Find where the given text appears and provide that cell's center as (X, Y) coordinate. 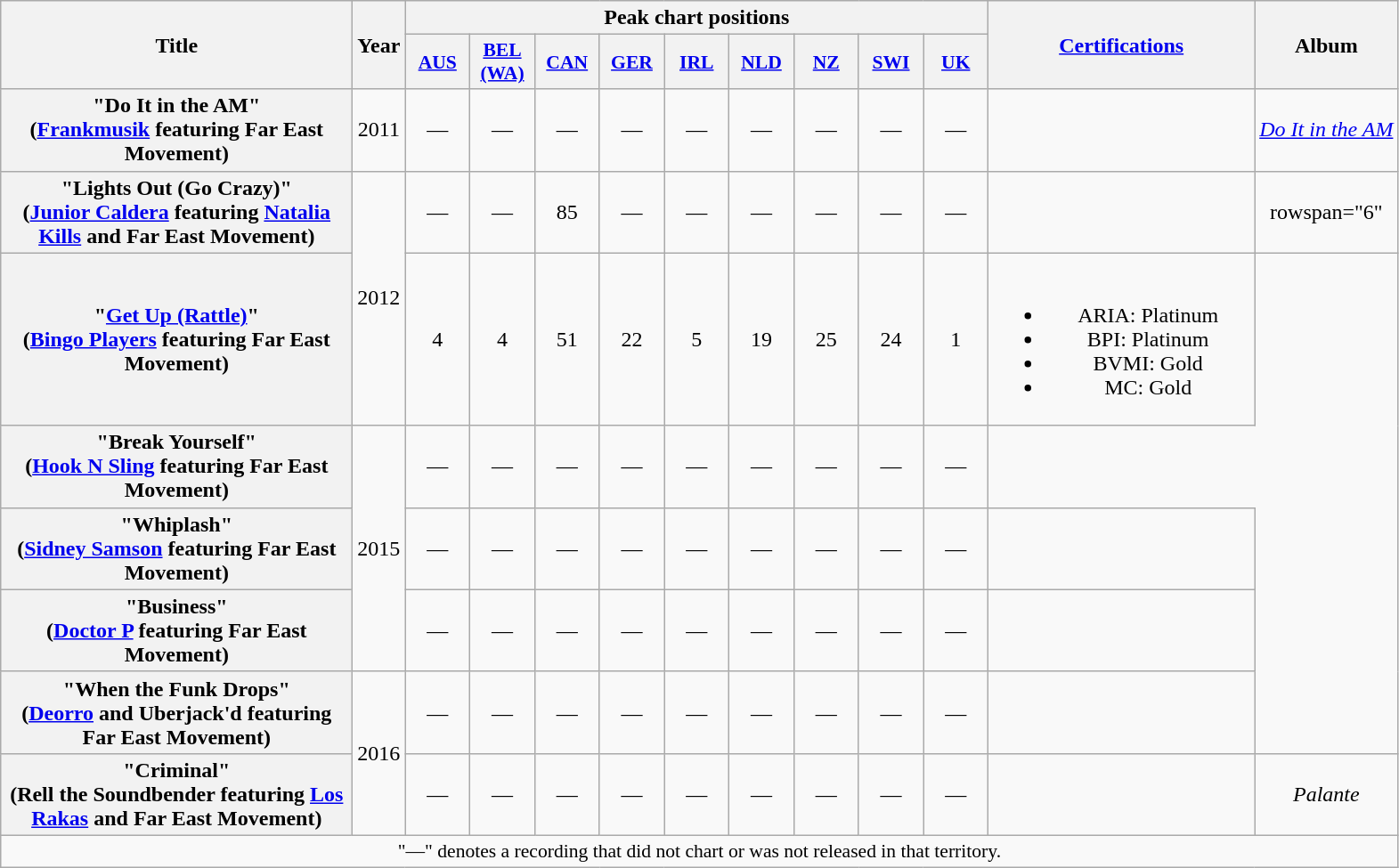
ARIA: PlatinumBPI: PlatinumBVMI: GoldMC: Gold (1122, 339)
25 (826, 339)
Year (379, 45)
IRL (696, 62)
2012 (379, 298)
85 (566, 212)
GER (632, 62)
"Lights Out (Go Crazy)"(Junior Caldera featuring Natalia Kills and Far East Movement) (176, 212)
5 (696, 339)
Do It in the AM (1327, 130)
2015 (379, 548)
AUS (438, 62)
rowspan="6" (1327, 212)
19 (762, 339)
SWI (891, 62)
1 (956, 339)
Title (176, 45)
Palante (1327, 794)
"—" denotes a recording that did not chart or was not released in that territory. (700, 851)
"When the Funk Drops"(Deorro and Uberjack'd featuring Far East Movement) (176, 712)
BEL(WA) (502, 62)
2016 (379, 753)
"Criminal"(Rell the Soundbender featuring Los Rakas and Far East Movement) (176, 794)
"Business"(Doctor P featuring Far East Movement) (176, 630)
CAN (566, 62)
22 (632, 339)
"Break Yourself"(Hook N Sling featuring Far East Movement) (176, 466)
2011 (379, 130)
24 (891, 339)
Peak chart positions (696, 18)
51 (566, 339)
"Do It in the AM"(Frankmusik featuring Far East Movement) (176, 130)
"Whiplash"(Sidney Samson featuring Far East Movement) (176, 548)
Album (1327, 45)
UK (956, 62)
Certifications (1122, 45)
"Get Up (Rattle)"(Bingo Players featuring Far East Movement) (176, 339)
NZ (826, 62)
NLD (762, 62)
